Search for the cell housing the specified text and yield its (x, y) center coordinate. 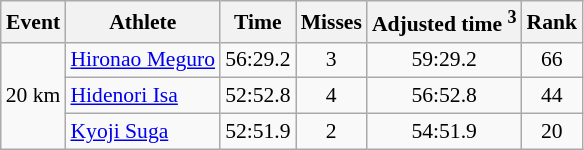
Event (34, 22)
56:29.2 (258, 60)
Time (258, 22)
20 (552, 132)
Hironao Meguro (142, 60)
Athlete (142, 22)
52:51.9 (258, 132)
Kyoji Suga (142, 132)
66 (552, 60)
Misses (332, 22)
52:52.8 (258, 96)
44 (552, 96)
Adjusted time 3 (444, 22)
20 km (34, 96)
Hidenori Isa (142, 96)
3 (332, 60)
59:29.2 (444, 60)
4 (332, 96)
56:52.8 (444, 96)
2 (332, 132)
Rank (552, 22)
54:51.9 (444, 132)
